For the text-containing cell, return its midpoint in [X, Y] coordinate format. 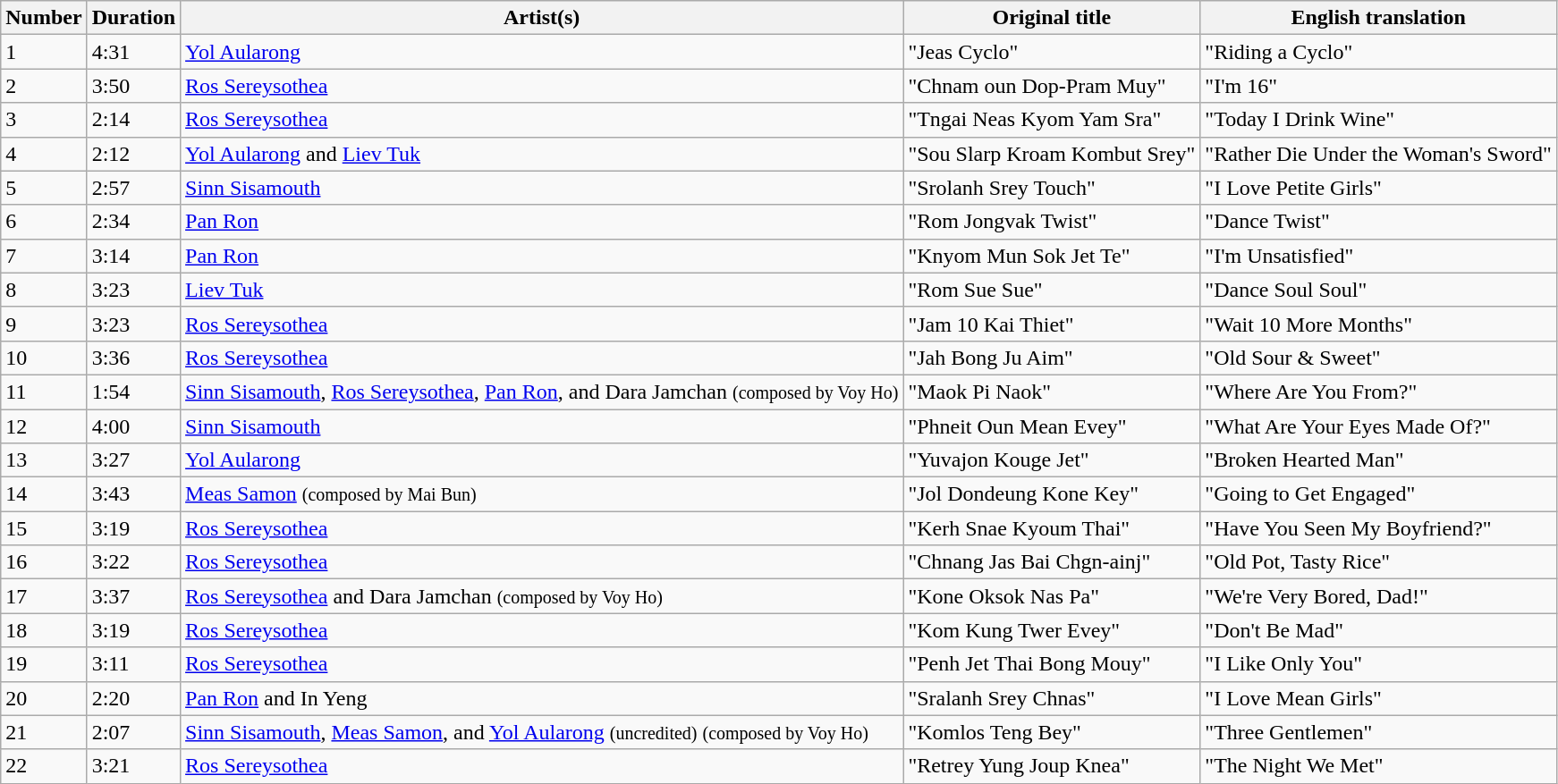
2 [44, 86]
"Srolanh Srey Touch" [1052, 188]
2:14 [133, 120]
"Don't Be Mad" [1379, 630]
16 [44, 562]
1:54 [133, 392]
English translation [1379, 18]
"What Are Your Eyes Made Of?" [1379, 426]
Original title [1052, 18]
2:12 [133, 154]
"Kom Kung Twer Evey" [1052, 630]
10 [44, 358]
22 [44, 766]
15 [44, 528]
17 [44, 596]
"Yuvajon Kouge Jet" [1052, 460]
1 [44, 52]
"Kone Oksok Nas Pa" [1052, 596]
"Komlos Teng Bey" [1052, 732]
"Tngai Neas Kyom Yam Sra" [1052, 120]
2:57 [133, 188]
3 [44, 120]
13 [44, 460]
Yol Aularong and Liev Tuk [542, 154]
"I Like Only You" [1379, 664]
Artist(s) [542, 18]
"Jol Dondeung Kone Key" [1052, 494]
"Rom Sue Sue" [1052, 290]
Duration [133, 18]
"Jam 10 Kai Thiet" [1052, 324]
"Sou Slarp Kroam Kombut Srey" [1052, 154]
"Knyom Mun Sok Jet Te" [1052, 256]
Pan Ron and In Yeng [542, 698]
3:36 [133, 358]
"I'm Unsatisfied" [1379, 256]
"Sralanh Srey Chnas" [1052, 698]
"Wait 10 More Months" [1379, 324]
Meas Samon (composed by Mai Bun) [542, 494]
11 [44, 392]
"Phneit Oun Mean Evey" [1052, 426]
3:11 [133, 664]
"Jeas Cyclo" [1052, 52]
Sinn Sisamouth, Ros Sereysothea, Pan Ron, and Dara Jamchan (composed by Voy Ho) [542, 392]
20 [44, 698]
"I'm 16" [1379, 86]
3:21 [133, 766]
"Have You Seen My Boyfriend?" [1379, 528]
"Three Gentlemen" [1379, 732]
"The Night We Met" [1379, 766]
"Today I Drink Wine" [1379, 120]
3:43 [133, 494]
"I Love Mean Girls" [1379, 698]
4:00 [133, 426]
"Jah Bong Ju Aim" [1052, 358]
"Dance Soul Soul" [1379, 290]
"Chnam oun Dop-Pram Muy" [1052, 86]
"Rom Jongvak Twist" [1052, 222]
"Riding a Cyclo" [1379, 52]
18 [44, 630]
2:07 [133, 732]
3:14 [133, 256]
"Old Sour & Sweet" [1379, 358]
"Chnang Jas Bai Chgn-ainj" [1052, 562]
5 [44, 188]
"Retrey Yung Joup Knea" [1052, 766]
4:31 [133, 52]
"Where Are You From?" [1379, 392]
Sinn Sisamouth, Meas Samon, and Yol Aularong (uncredited) (composed by Voy Ho) [542, 732]
3:22 [133, 562]
"I Love Petite Girls" [1379, 188]
"Kerh Snae Kyoum Thai" [1052, 528]
19 [44, 664]
3:37 [133, 596]
"Maok Pi Naok" [1052, 392]
"Old Pot, Tasty Rice" [1379, 562]
2:20 [133, 698]
9 [44, 324]
Number [44, 18]
"Dance Twist" [1379, 222]
7 [44, 256]
8 [44, 290]
"Penh Jet Thai Bong Mouy" [1052, 664]
2:34 [133, 222]
"Broken Hearted Man" [1379, 460]
4 [44, 154]
3:50 [133, 86]
21 [44, 732]
Liev Tuk [542, 290]
Ros Sereysothea and Dara Jamchan (composed by Voy Ho) [542, 596]
14 [44, 494]
"Rather Die Under the Woman's Sword" [1379, 154]
"We're Very Bored, Dad!" [1379, 596]
6 [44, 222]
"Going to Get Engaged" [1379, 494]
12 [44, 426]
3:27 [133, 460]
